Capture the cell that displays the provided text and extract its (x, y) central coordinate. 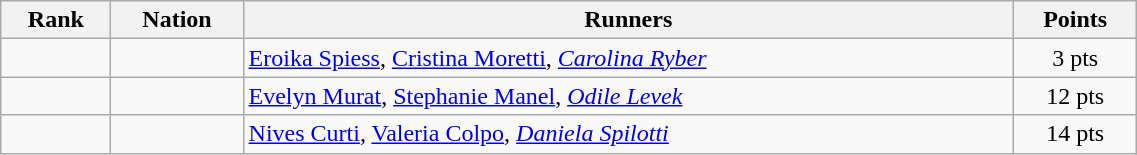
Points (1074, 20)
14 pts (1074, 134)
Evelyn Murat, Stephanie Manel, Odile Levek (628, 96)
12 pts (1074, 96)
Nation (177, 20)
Runners (628, 20)
Rank (56, 20)
Nives Curti, Valeria Colpo, Daniela Spilotti (628, 134)
3 pts (1074, 58)
Eroika Spiess, Cristina Moretti, Carolina Ryber (628, 58)
